Pinpoint the cell where the given text exists, returning its (x, y) midpoint coordinate. 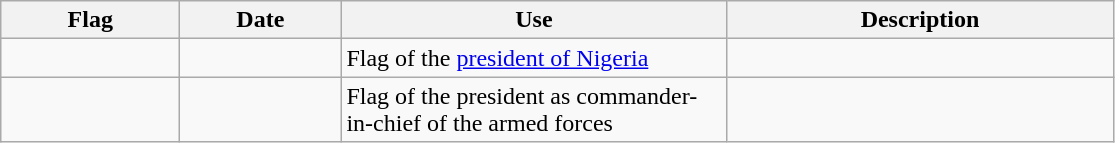
Description (920, 20)
Flag of the president of Nigeria (534, 58)
Flag (90, 20)
Use (534, 20)
Flag of the president as commander-in-chief of the armed forces (534, 110)
Date (260, 20)
